Locate the cell with the specified text and output its [x, y] center coordinate. 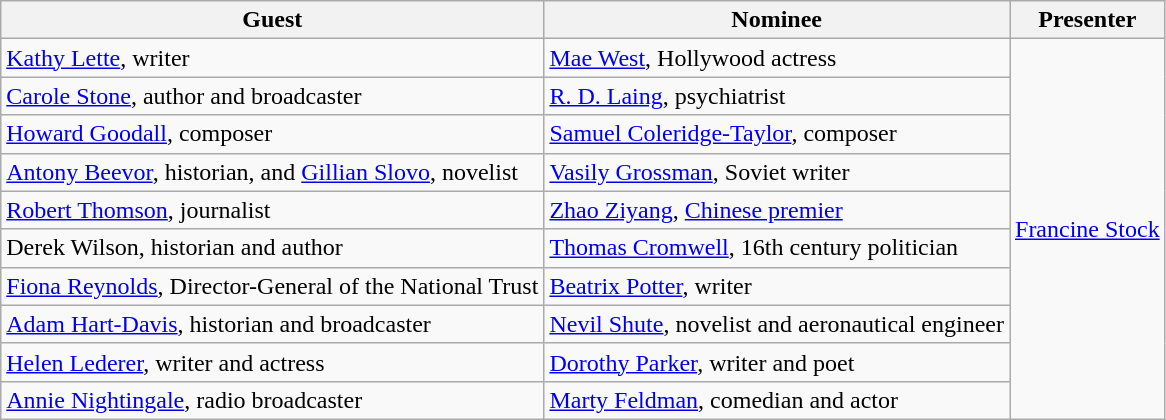
Francine Stock [1088, 230]
R. D. Laing, psychiatrist [777, 96]
Howard Goodall, composer [272, 134]
Annie Nightingale, radio broadcaster [272, 400]
Adam Hart-Davis, historian and broadcaster [272, 324]
Dorothy Parker, writer and poet [777, 362]
Thomas Cromwell, 16th century politician [777, 248]
Carole Stone, author and broadcaster [272, 96]
Derek Wilson, historian and author [272, 248]
Nominee [777, 20]
Robert Thomson, journalist [272, 210]
Beatrix Potter, writer [777, 286]
Guest [272, 20]
Fiona Reynolds, Director-General of the National Trust [272, 286]
Zhao Ziyang, Chinese premier [777, 210]
Marty Feldman, comedian and actor [777, 400]
Presenter [1088, 20]
Nevil Shute, novelist and aeronautical engineer [777, 324]
Antony Beevor, historian, and Gillian Slovo, novelist [272, 172]
Vasily Grossman, Soviet writer [777, 172]
Helen Lederer, writer and actress [272, 362]
Mae West, Hollywood actress [777, 58]
Kathy Lette, writer [272, 58]
Samuel Coleridge-Taylor, composer [777, 134]
